Return (x, y) of the center of cell containing provided text 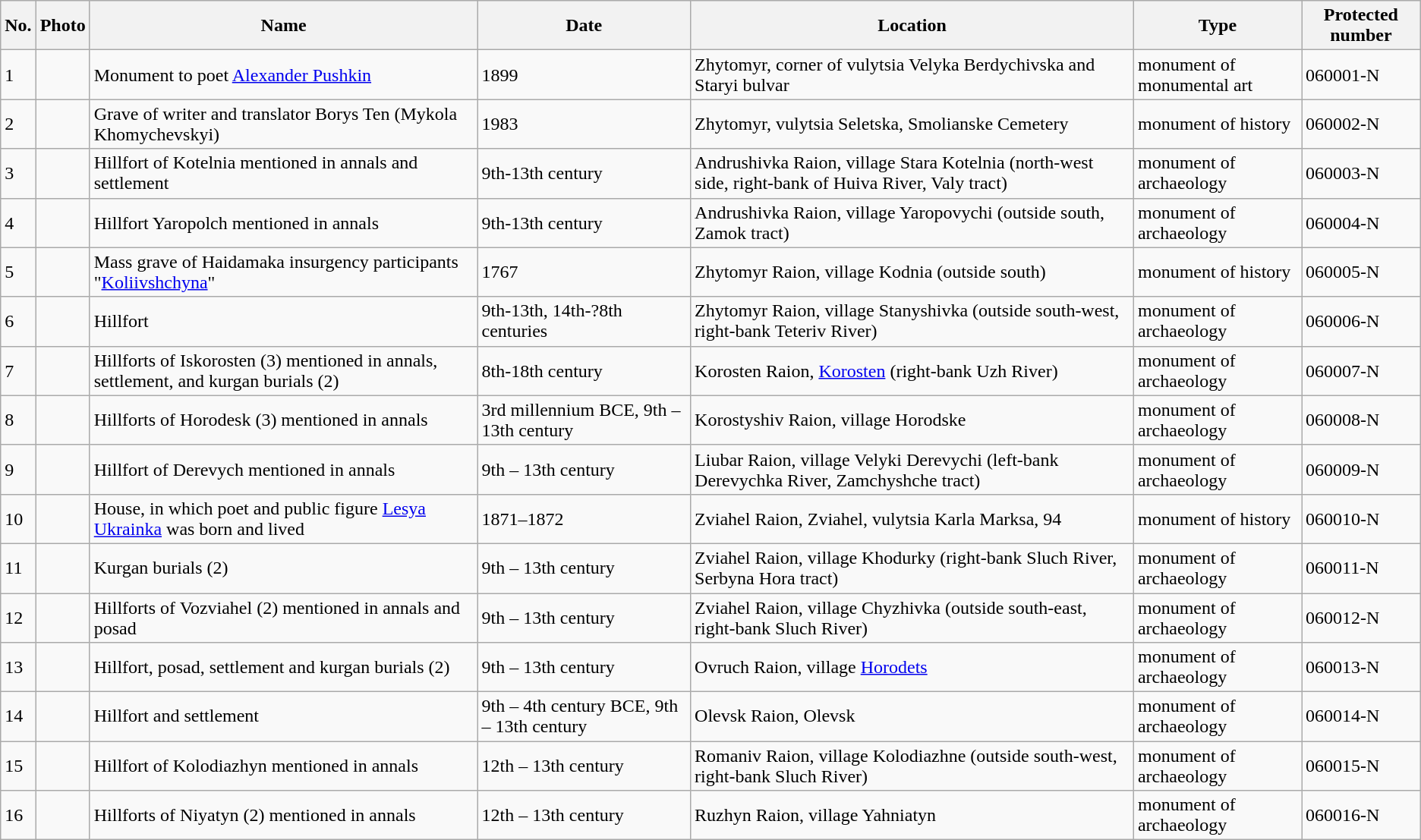
Name (284, 26)
8th-18th century (584, 370)
Hillforts of Niyatyn (2) mentioned in annals (284, 815)
9 (18, 469)
Kurgan burials (2) (284, 568)
060006-N (1362, 322)
Hillfort Yaropolch mentioned in annals (284, 223)
5 (18, 272)
Location (912, 26)
060005-N (1362, 272)
3 (18, 173)
Hillfort of Kotelnia mentioned in annals and settlement (284, 173)
060014-N (1362, 716)
Korostyshiv Raion, village Horodske (912, 420)
Zhytomyr, vulytsia Seletska, Smolianske Cemetery (912, 124)
1 (18, 74)
Hillforts of Vozviahel (2) mentioned in annals and posad (284, 618)
Hillfort (284, 322)
13 (18, 668)
060010-N (1362, 519)
Zviahel Raion, Zviahel, vulytsia Karla Marksa, 94 (912, 519)
060004-N (1362, 223)
2 (18, 124)
1767 (584, 272)
060003-N (1362, 173)
Date (584, 26)
060009-N (1362, 469)
060001-N (1362, 74)
Korosten Raion, Korosten (right-bank Uzh River) (912, 370)
4 (18, 223)
Zhytomyr Raion, village Kodnia (outside south) (912, 272)
Photo (62, 26)
Romaniv Raion, village Kolodiazhne (outside south-west, right-bank Sluch River) (912, 766)
Mass grave of Haidamaka insurgency participants "Koliivshchyna" (284, 272)
060008-N (1362, 420)
No. (18, 26)
Zviahel Raion, village Chyzhivka (outside south-east, right-bank Sluch River) (912, 618)
1899 (584, 74)
Hillforts of Horodesk (3) mentioned in annals (284, 420)
060016-N (1362, 815)
12 (18, 618)
Grave of writer and translator Borys Ten (Mykola Khomychevskyi) (284, 124)
Andrushivka Raion, village Yaropovychi (outside south, Zamok tract) (912, 223)
11 (18, 568)
Hillfort, posad, settlement and kurgan burials (2) (284, 668)
060015-N (1362, 766)
10 (18, 519)
Zhytomyr Raion, village Stanyshivka (outside south-west, right-bank Teteriv River) (912, 322)
15 (18, 766)
060012-N (1362, 618)
Ruzhyn Raion, village Yahniatyn (912, 815)
060002-N (1362, 124)
14 (18, 716)
16 (18, 815)
Liubar Raion, village Velyki Derevychi (left-bank Derevychka River, Zamchyshche tract) (912, 469)
9th – 4th century BCE, 9th – 13th century (584, 716)
1983 (584, 124)
Monument to poet Alexander Pushkin (284, 74)
Protected number (1362, 26)
Andrushivka Raion, village Stara Kotelnia (north-west side, right-bank of Huiva River, Valy tract) (912, 173)
Ovruch Raion, village Horodets (912, 668)
Olevsk Raion, Olevsk (912, 716)
3rd millennium BCE, 9th – 13th century (584, 420)
Hillfort of Derevych mentioned in annals (284, 469)
Hillfort of Kolodiazhyn mentioned in annals (284, 766)
Zhytomyr, corner of vulytsia Velyka Berdychivska and Staryi bulvar (912, 74)
Type (1218, 26)
monument of monumental art (1218, 74)
060007-N (1362, 370)
9th-13th, 14th-?8th centuries (584, 322)
Hillfort and settlement (284, 716)
House, in which poet and public figure Lesya Ukrainka was born and lived (284, 519)
6 (18, 322)
Hillforts of Iskorosten (3) mentioned in annals, settlement, and kurgan burials (2) (284, 370)
8 (18, 420)
7 (18, 370)
060011-N (1362, 568)
1871–1872 (584, 519)
Zviahel Raion, village Khodurky (right-bank Sluch River, Serbyna Hora tract) (912, 568)
060013-N (1362, 668)
